Search for the cell housing the specified text and yield its [X, Y] center coordinate. 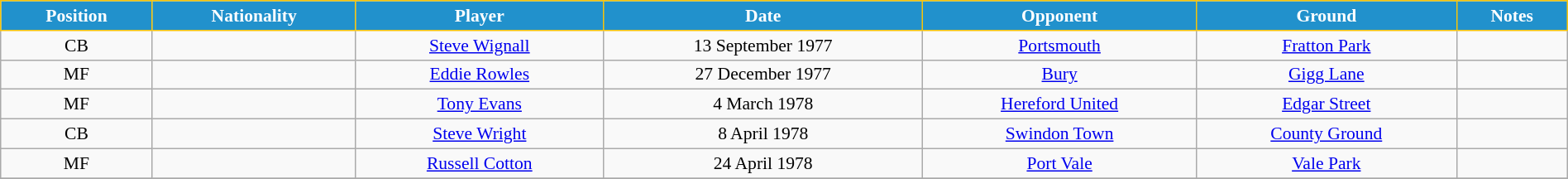
Opponent [1059, 16]
Steve Wright [480, 134]
Port Vale [1059, 163]
Vale Park [1327, 163]
Nationality [254, 16]
Eddie Rowles [480, 75]
Hereford United [1059, 104]
Swindon Town [1059, 134]
Ground [1327, 16]
24 April 1978 [762, 163]
Tony Evans [480, 104]
Russell Cotton [480, 163]
Bury [1059, 75]
Fratton Park [1327, 46]
13 September 1977 [762, 46]
Steve Wignall [480, 46]
8 April 1978 [762, 134]
4 March 1978 [762, 104]
Portsmouth [1059, 46]
Gigg Lane [1327, 75]
County Ground [1327, 134]
Edgar Street [1327, 104]
Date [762, 16]
Notes [1512, 16]
Position [76, 16]
27 December 1977 [762, 75]
Player [480, 16]
